Search for the cell housing the specified text and yield its [x, y] center coordinate. 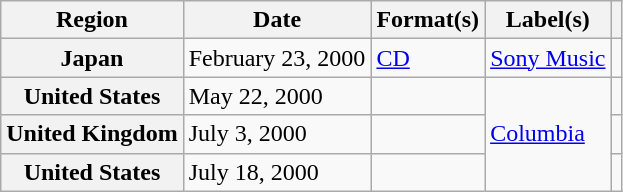
CD [428, 58]
Japan [92, 58]
Format(s) [428, 20]
Date [277, 20]
Columbia [548, 134]
May 22, 2000 [277, 96]
Label(s) [548, 20]
February 23, 2000 [277, 58]
July 3, 2000 [277, 134]
Region [92, 20]
Sony Music [548, 58]
July 18, 2000 [277, 172]
United Kingdom [92, 134]
